For the text-containing cell, return its midpoint in [x, y] coordinate format. 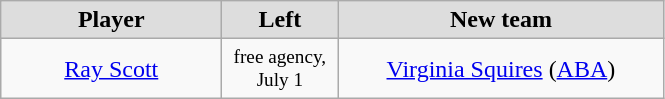
New team [501, 20]
free agency, July 1 [280, 69]
Left [280, 20]
Virginia Squires (ABA) [501, 69]
Player [112, 20]
Ray Scott [112, 69]
